From the cell containing the given text, extract its center point as (x, y) coordinate. 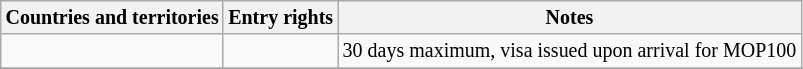
Entry rights (280, 18)
30 days maximum, visa issued upon arrival for MOP100 (570, 52)
Countries and territories (112, 18)
Notes (570, 18)
